Return (X, Y) of the center of cell containing provided text 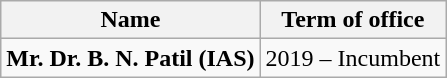
Mr. Dr. B. N. Patil (IAS) (130, 58)
Term of office (353, 20)
Name (130, 20)
2019 – Incumbent (353, 58)
